Output the [X, Y] coordinate of the center of the cell containing the given text.  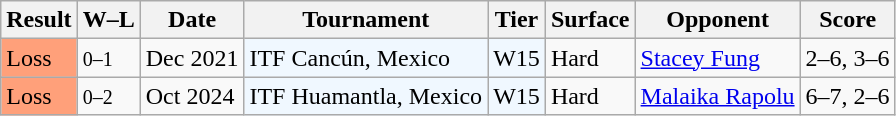
Result [39, 20]
0–2 [108, 96]
Date [192, 20]
ITF Cancún, Mexico [366, 58]
Dec 2021 [192, 58]
6–7, 2–6 [848, 96]
Stacey Fung [718, 58]
Opponent [718, 20]
Malaika Rapolu [718, 96]
Score [848, 20]
ITF Huamantla, Mexico [366, 96]
2–6, 3–6 [848, 58]
Surface [590, 20]
Oct 2024 [192, 96]
W–L [108, 20]
Tournament [366, 20]
Tier [517, 20]
0–1 [108, 58]
